Provide the (X, Y) coordinate of the cell's center where the given text is located.  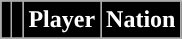
Nation (141, 20)
Player (62, 20)
